Capture the cell that displays the provided text and extract its (x, y) central coordinate. 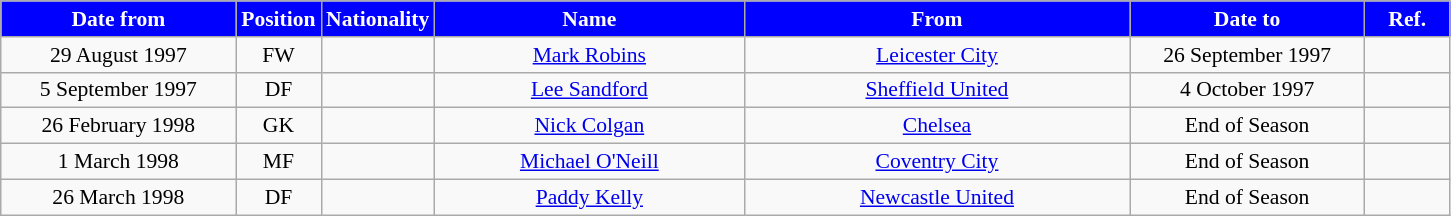
GK (278, 126)
Date to (1248, 19)
Ref. (1408, 19)
Nick Colgan (589, 126)
Paddy Kelly (589, 197)
Newcastle United (936, 197)
MF (278, 162)
4 October 1997 (1248, 90)
FW (278, 55)
Nationality (378, 19)
29 August 1997 (118, 55)
Mark Robins (589, 55)
Sheffield United (936, 90)
1 March 1998 (118, 162)
Date from (118, 19)
Name (589, 19)
Chelsea (936, 126)
Position (278, 19)
26 March 1998 (118, 197)
5 September 1997 (118, 90)
From (936, 19)
Coventry City (936, 162)
26 September 1997 (1248, 55)
Lee Sandford (589, 90)
Leicester City (936, 55)
Michael O'Neill (589, 162)
26 February 1998 (118, 126)
